Return the (X, Y) coordinate for the center point of the cell that contains the specified text.  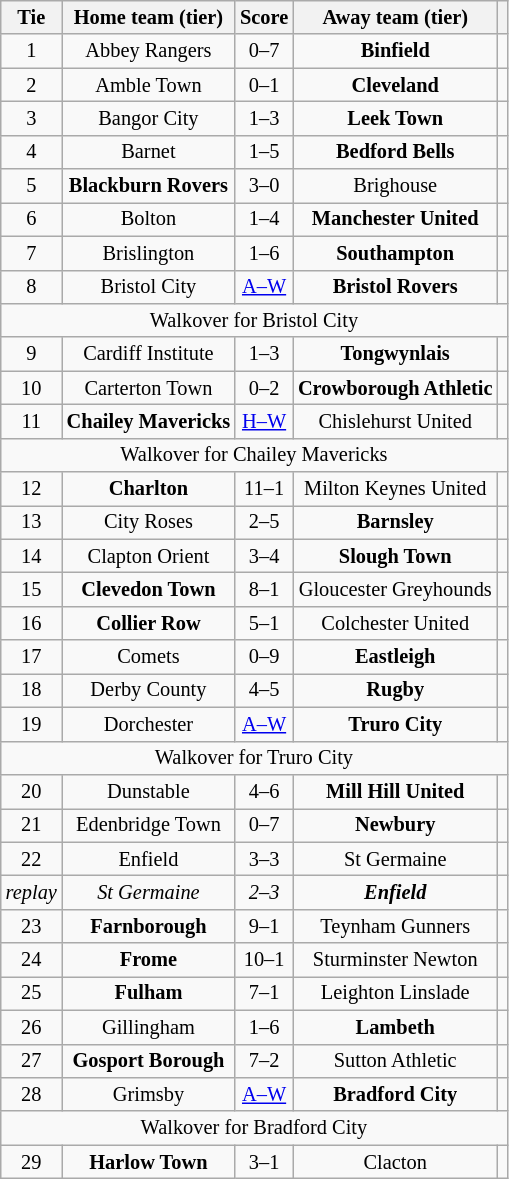
0–2 (264, 388)
8–1 (264, 589)
21 (32, 825)
replay (32, 892)
Gosport Borough (148, 1061)
Brighouse (395, 186)
Bradford City (395, 1094)
10–1 (264, 960)
25 (32, 993)
Walkover for Chailey Mavericks (254, 455)
4 (32, 152)
Derby County (148, 690)
3–1 (264, 1162)
24 (32, 960)
Abbey Rangers (148, 51)
26 (32, 1027)
Charlton (148, 489)
17 (32, 657)
Dunstable (148, 791)
Frome (148, 960)
Collier Row (148, 623)
Carterton Town (148, 388)
7 (32, 253)
Walkover for Bristol City (254, 320)
1 (32, 51)
19 (32, 724)
Lambeth (395, 1027)
10 (32, 388)
4–5 (264, 690)
Brislington (148, 253)
Milton Keynes United (395, 489)
9–1 (264, 926)
Gloucester Greyhounds (395, 589)
Home team (tier) (148, 17)
Barnet (148, 152)
Barnsley (395, 522)
Amble Town (148, 85)
Truro City (395, 724)
Leek Town (395, 118)
1–5 (264, 152)
Blackburn Rovers (148, 186)
13 (32, 522)
16 (32, 623)
11–1 (264, 489)
23 (32, 926)
Bolton (148, 219)
7–1 (264, 993)
2–3 (264, 892)
2 (32, 85)
8 (32, 287)
Bristol City (148, 287)
Gillingham (148, 1027)
Clevedon Town (148, 589)
City Roses (148, 522)
22 (32, 859)
18 (32, 690)
Clacton (395, 1162)
1–4 (264, 219)
Slough Town (395, 556)
Binfield (395, 51)
Teynham Gunners (395, 926)
Walkover for Truro City (254, 758)
Mill Hill United (395, 791)
9 (32, 354)
Crowborough Athletic (395, 388)
Sutton Athletic (395, 1061)
Tie (32, 17)
Eastleigh (395, 657)
Dorchester (148, 724)
Southampton (395, 253)
2–5 (264, 522)
Sturminster Newton (395, 960)
5–1 (264, 623)
Chislehurst United (395, 421)
0–9 (264, 657)
Edenbridge Town (148, 825)
28 (32, 1094)
Grimsby (148, 1094)
5 (32, 186)
3–0 (264, 186)
Leighton Linslade (395, 993)
Comets (148, 657)
Bristol Rovers (395, 287)
7–2 (264, 1061)
Score (264, 17)
11 (32, 421)
Cardiff Institute (148, 354)
Rugby (395, 690)
Harlow Town (148, 1162)
Bangor City (148, 118)
3 (32, 118)
27 (32, 1061)
15 (32, 589)
0–1 (264, 85)
Fulham (148, 993)
6 (32, 219)
4–6 (264, 791)
14 (32, 556)
Clapton Orient (148, 556)
3–4 (264, 556)
Chailey Mavericks (148, 421)
Manchester United (395, 219)
Cleveland (395, 85)
Tongwynlais (395, 354)
Newbury (395, 825)
Bedford Bells (395, 152)
Away team (tier) (395, 17)
12 (32, 489)
Colchester United (395, 623)
H–W (264, 421)
Farnborough (148, 926)
Walkover for Bradford City (254, 1128)
3–3 (264, 859)
29 (32, 1162)
20 (32, 791)
